Return (x, y) of the center of cell containing provided text 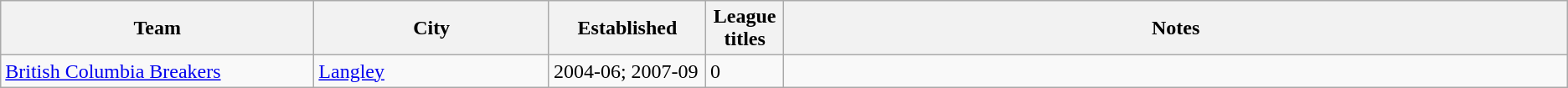
Established (627, 28)
Langley (432, 71)
0 (745, 71)
City (432, 28)
Team (157, 28)
Notes (1176, 28)
British Columbia Breakers (157, 71)
League titles (745, 28)
2004-06; 2007-09 (627, 71)
